Extract the (X, Y) coordinate from the center of the cell holding the provided text.  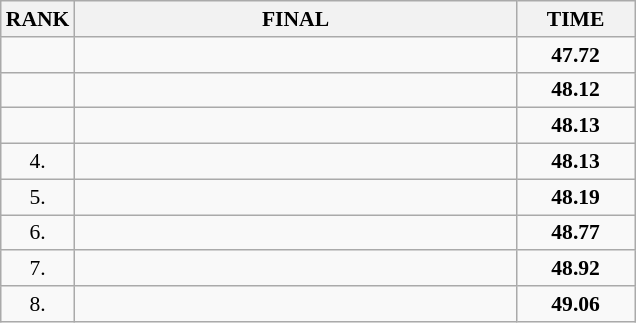
48.19 (576, 197)
RANK (38, 19)
6. (38, 233)
4. (38, 162)
7. (38, 269)
FINAL (295, 19)
48.92 (576, 269)
48.77 (576, 233)
47.72 (576, 55)
TIME (576, 19)
5. (38, 197)
49.06 (576, 304)
8. (38, 304)
48.12 (576, 90)
